Determine the (x, y) coordinate at the center of the cell enclosing the given text.  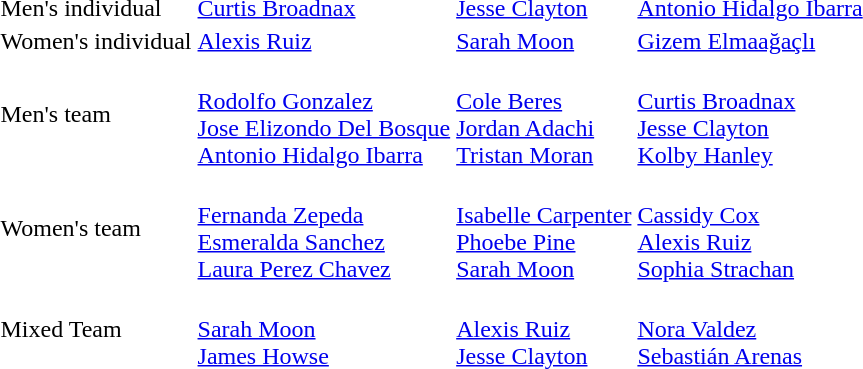
Rodolfo GonzalezJose Elizondo Del BosqueAntonio Hidalgo Ibarra (324, 114)
Fernanda ZepedaEsmeralda SanchezLaura Perez Chavez (324, 228)
Sarah Moon (544, 41)
Cole BeresJordan AdachiTristan Moran (544, 114)
Alexis Ruiz (324, 41)
Isabelle CarpenterPhoebe PineSarah Moon (544, 228)
